Scan for the cell matching the given text and deliver its (x, y) coordinate at center. 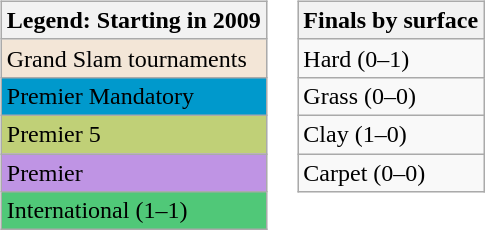
Legend: Starting in 2009 (134, 20)
Carpet (0–0) (391, 173)
Hard (0–1) (391, 58)
Premier (134, 173)
Grand Slam tournaments (134, 58)
Clay (1–0) (391, 134)
Grass (0–0) (391, 96)
Finals by surface (391, 20)
Premier Mandatory (134, 96)
Premier 5 (134, 134)
International (1–1) (134, 211)
